From the cell containing the given text, extract its center point as [x, y] coordinate. 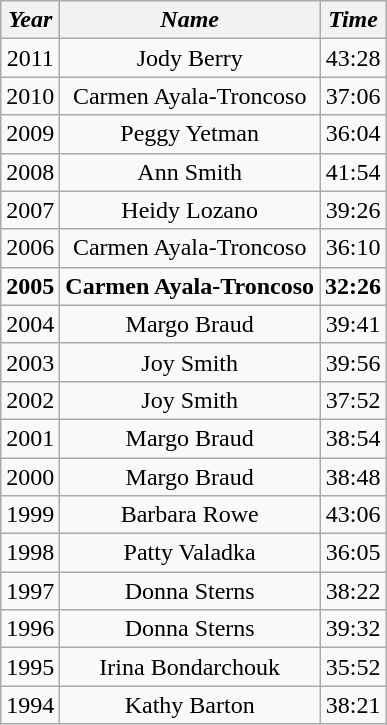
38:22 [354, 591]
38:21 [354, 705]
Irina Bondarchouk [190, 667]
37:52 [354, 400]
37:06 [354, 96]
39:41 [354, 324]
41:54 [354, 172]
Kathy Barton [190, 705]
2005 [30, 286]
Barbara Rowe [190, 515]
1999 [30, 515]
36:05 [354, 553]
1995 [30, 667]
1996 [30, 629]
43:28 [354, 58]
2001 [30, 438]
Year [30, 20]
2007 [30, 210]
2006 [30, 248]
2000 [30, 477]
Heidy Lozano [190, 210]
Ann Smith [190, 172]
2003 [30, 362]
Peggy Yetman [190, 134]
2008 [30, 172]
35:52 [354, 667]
36:04 [354, 134]
39:56 [354, 362]
36:10 [354, 248]
38:54 [354, 438]
39:32 [354, 629]
1997 [30, 591]
2009 [30, 134]
32:26 [354, 286]
2004 [30, 324]
38:48 [354, 477]
Name [190, 20]
2010 [30, 96]
Jody Berry [190, 58]
1994 [30, 705]
1998 [30, 553]
2002 [30, 400]
43:06 [354, 515]
39:26 [354, 210]
Patty Valadka [190, 553]
2011 [30, 58]
Time [354, 20]
